Provide the [X, Y] coordinate of the cell's center where the given text is located.  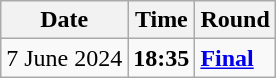
Date [64, 20]
Time [162, 20]
Round [235, 20]
18:35 [162, 58]
Final [235, 58]
7 June 2024 [64, 58]
